From the cell containing the given text, extract its center point as [X, Y] coordinate. 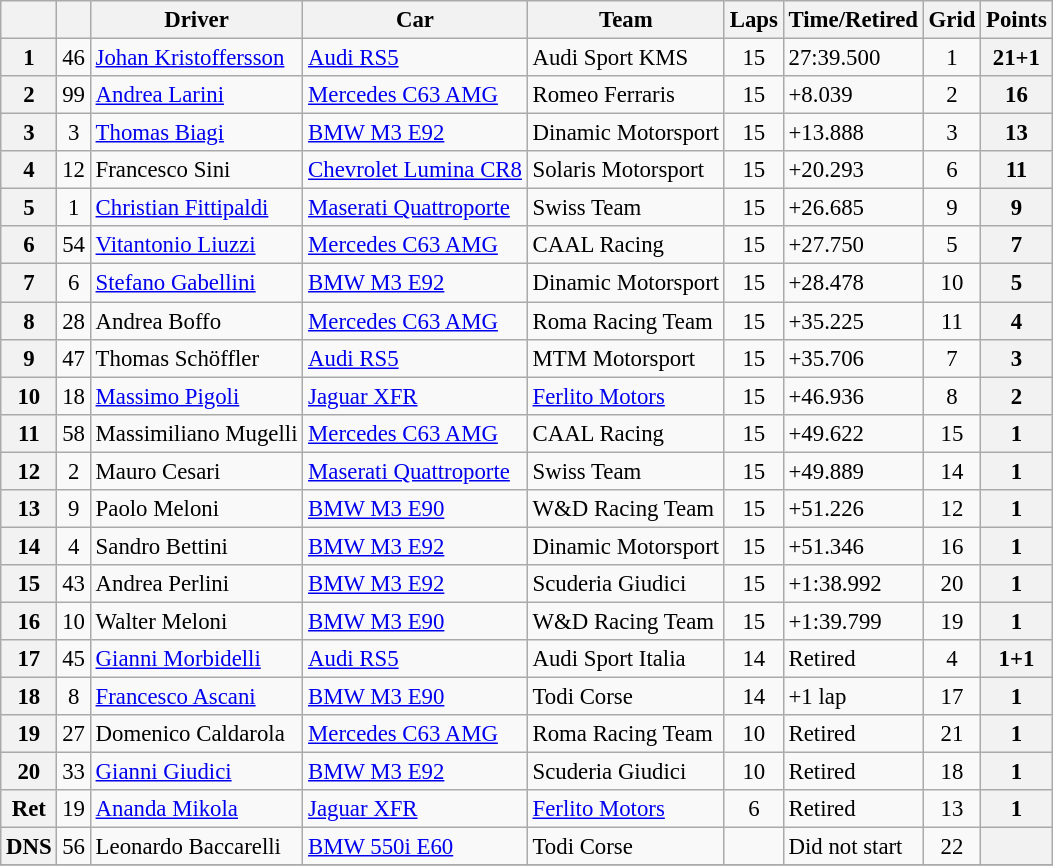
Romeo Ferraris [626, 95]
Francesco Ascani [196, 697]
46 [74, 58]
Gianni Giudici [196, 772]
56 [74, 847]
27:39.500 [853, 58]
Johan Kristoffersson [196, 58]
27 [74, 734]
Domenico Caldarola [196, 734]
Paolo Meloni [196, 509]
22 [952, 847]
+35.706 [853, 358]
MTM Motorsport [626, 358]
54 [74, 245]
+26.685 [853, 208]
45 [74, 659]
+49.622 [853, 433]
58 [74, 433]
+20.293 [853, 170]
Massimiliano Mugelli [196, 433]
+49.889 [853, 471]
Leonardo Baccarelli [196, 847]
Thomas Biagi [196, 133]
Andrea Perlini [196, 584]
Thomas Schöffler [196, 358]
Chevrolet Lumina CR8 [415, 170]
Ret [29, 809]
1+1 [1016, 659]
Audi Sport Italia [626, 659]
Time/Retired [853, 20]
+46.936 [853, 396]
Stefano Gabellini [196, 283]
+1:39.799 [853, 621]
47 [74, 358]
+35.225 [853, 321]
Driver [196, 20]
Car [415, 20]
Grid [952, 20]
Christian Fittipaldi [196, 208]
+1 lap [853, 697]
Points [1016, 20]
Sandro Bettini [196, 546]
Andrea Boffo [196, 321]
+27.750 [853, 245]
Andrea Larini [196, 95]
Team [626, 20]
Francesco Sini [196, 170]
+51.226 [853, 509]
BMW 550i E60 [415, 847]
Laps [754, 20]
+1:38.992 [853, 584]
Vitantonio Liuzzi [196, 245]
Gianni Morbidelli [196, 659]
Mauro Cesari [196, 471]
+28.478 [853, 283]
99 [74, 95]
33 [74, 772]
Audi Sport KMS [626, 58]
Did not start [853, 847]
Solaris Motorsport [626, 170]
Walter Meloni [196, 621]
43 [74, 584]
21+1 [1016, 58]
+51.346 [853, 546]
Massimo Pigoli [196, 396]
21 [952, 734]
Ananda Mikola [196, 809]
+13.888 [853, 133]
DNS [29, 847]
28 [74, 321]
+8.039 [853, 95]
